Extract the (x, y) coordinate from the center of the cell holding the provided text.  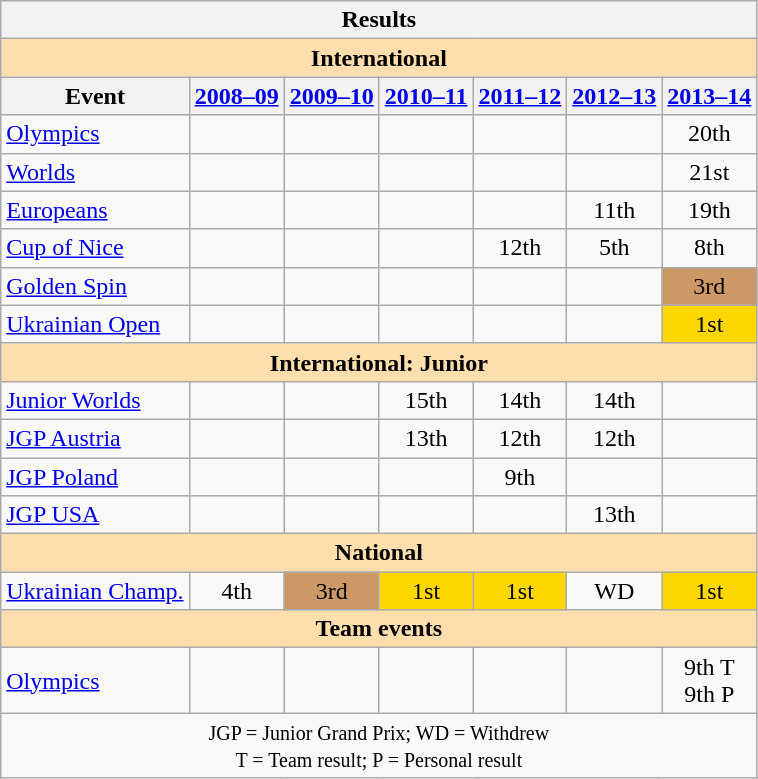
9th T 9th P (710, 680)
Team events (379, 629)
National (379, 553)
2008–09 (236, 96)
2010–11 (426, 96)
4th (236, 591)
Cup of Nice (95, 248)
International: Junior (379, 362)
Golden Spin (95, 286)
9th (520, 477)
15th (426, 400)
Ukrainian Open (95, 324)
Junior Worlds (95, 400)
20th (710, 134)
19th (710, 210)
11th (614, 210)
JGP = Junior Grand Prix; WD = Withdrew T = Team result; P = Personal result (379, 746)
Worlds (95, 172)
5th (614, 248)
International (379, 58)
8th (710, 248)
2013–14 (710, 96)
JGP Poland (95, 477)
2011–12 (520, 96)
Event (95, 96)
Results (379, 20)
JGP Austria (95, 438)
21st (710, 172)
2012–13 (614, 96)
Ukrainian Champ. (95, 591)
Europeans (95, 210)
2009–10 (332, 96)
WD (614, 591)
JGP USA (95, 515)
